From the cell containing the given text, extract its center point as (X, Y) coordinate. 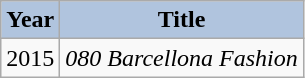
Title (182, 20)
2015 (30, 58)
Year (30, 20)
080 Barcellona Fashion (182, 58)
